Search for the cell housing the specified text and yield its [x, y] center coordinate. 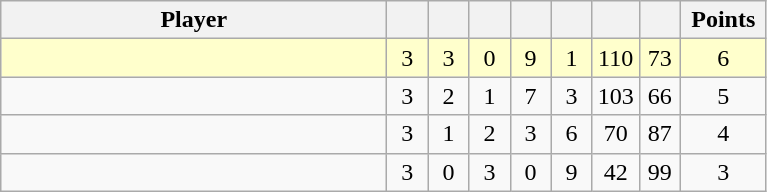
70 [616, 134]
66 [660, 96]
110 [616, 58]
5 [723, 96]
99 [660, 172]
87 [660, 134]
103 [616, 96]
7 [530, 96]
Player [194, 20]
42 [616, 172]
Points [723, 20]
4 [723, 134]
73 [660, 58]
